Capture the cell that displays the provided text and extract its (X, Y) central coordinate. 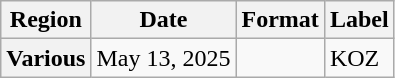
KOZ (359, 58)
Format (280, 20)
Various (46, 58)
Label (359, 20)
Region (46, 20)
Date (164, 20)
May 13, 2025 (164, 58)
